For the text-containing cell, return its midpoint in [x, y] coordinate format. 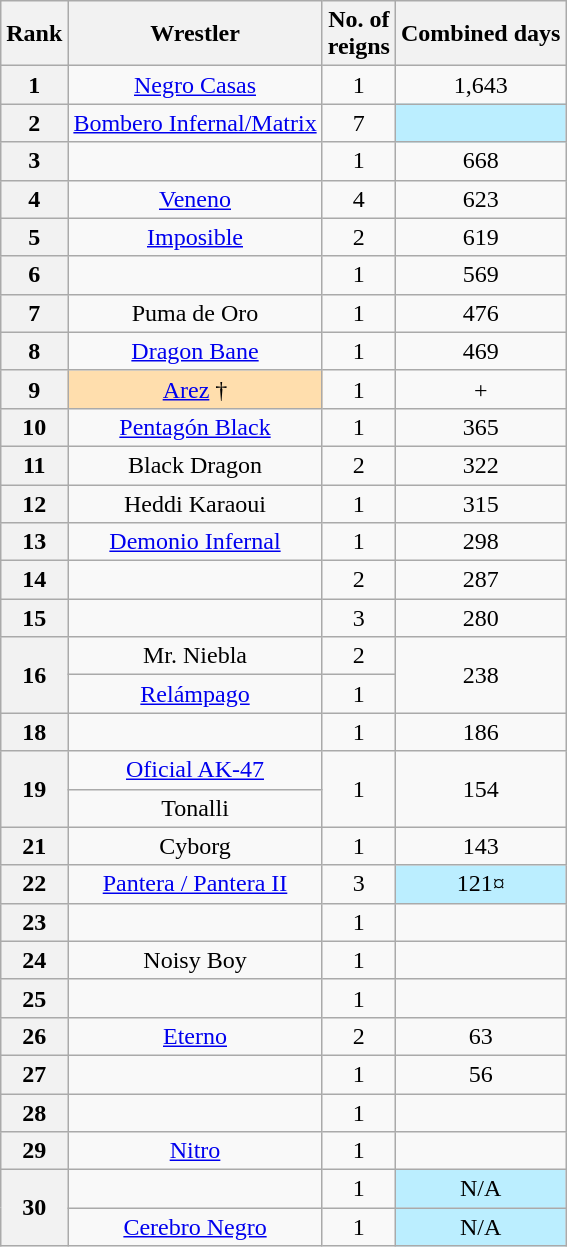
186 [480, 732]
Imposible [195, 237]
Eterno [195, 1036]
Noisy Boy [195, 960]
No. ofreigns [358, 34]
Bombero Infernal/Matrix [195, 123]
14 [34, 580]
21 [34, 846]
Puma de Oro [195, 313]
Heddi Karaoui [195, 503]
Cyborg [195, 846]
469 [480, 351]
16 [34, 675]
9 [34, 389]
56 [480, 1074]
476 [480, 313]
18 [34, 732]
569 [480, 275]
668 [480, 161]
298 [480, 542]
Negro Casas [195, 85]
8 [34, 351]
24 [34, 960]
Combined days [480, 34]
619 [480, 237]
623 [480, 199]
Arez † [195, 389]
Tonalli [195, 808]
Nitro [195, 1151]
63 [480, 1036]
13 [34, 542]
Relámpago [195, 694]
25 [34, 998]
287 [480, 580]
27 [34, 1074]
Wrestler [195, 34]
Pantera / Pantera II [195, 884]
5 [34, 237]
11 [34, 465]
Veneno [195, 199]
30 [34, 1208]
23 [34, 922]
29 [34, 1151]
15 [34, 618]
Dragon Bane [195, 351]
Demonio Infernal [195, 542]
Pentagón Black [195, 427]
143 [480, 846]
19 [34, 789]
365 [480, 427]
22 [34, 884]
+ [480, 389]
10 [34, 427]
26 [34, 1036]
322 [480, 465]
121¤ [480, 884]
315 [480, 503]
Oficial AK-47 [195, 770]
1,643 [480, 85]
6 [34, 275]
Rank [34, 34]
12 [34, 503]
154 [480, 789]
Mr. Niebla [195, 656]
28 [34, 1113]
280 [480, 618]
Black Dragon [195, 465]
Cerebro Negro [195, 1227]
238 [480, 675]
